Extract the [X, Y] coordinate from the center of the cell holding the provided text.  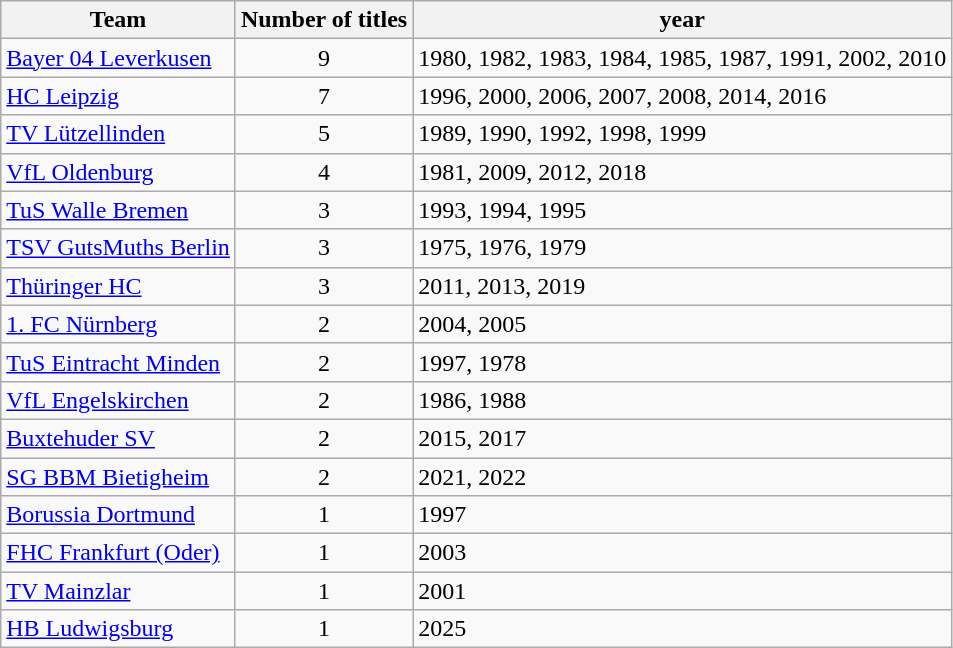
2004, 2005 [682, 324]
5 [324, 134]
Borussia Dortmund [118, 515]
Thüringer HC [118, 286]
HC Leipzig [118, 96]
year [682, 20]
9 [324, 58]
1997, 1978 [682, 362]
1989, 1990, 1992, 1998, 1999 [682, 134]
TSV GutsMuths Berlin [118, 248]
4 [324, 172]
1997 [682, 515]
1975, 1976, 1979 [682, 248]
1986, 1988 [682, 400]
2003 [682, 553]
Number of titles [324, 20]
VfL Oldenburg [118, 172]
Team [118, 20]
2015, 2017 [682, 438]
1980, 1982, 1983, 1984, 1985, 1987, 1991, 2002, 2010 [682, 58]
2021, 2022 [682, 477]
1996, 2000, 2006, 2007, 2008, 2014, 2016 [682, 96]
TuS Eintracht Minden [118, 362]
1. FC Nürnberg [118, 324]
FHC Frankfurt (Oder) [118, 553]
1981, 2009, 2012, 2018 [682, 172]
2001 [682, 591]
2025 [682, 629]
Bayer 04 Leverkusen [118, 58]
HB Ludwigsburg [118, 629]
SG BBM Bietigheim [118, 477]
VfL Engelskirchen [118, 400]
7 [324, 96]
TV Mainzlar [118, 591]
TV Lützellinden [118, 134]
1993, 1994, 1995 [682, 210]
TuS Walle Bremen [118, 210]
2011, 2013, 2019 [682, 286]
Buxtehuder SV [118, 438]
